Extract the (X, Y) coordinate from the center of the cell holding the provided text.  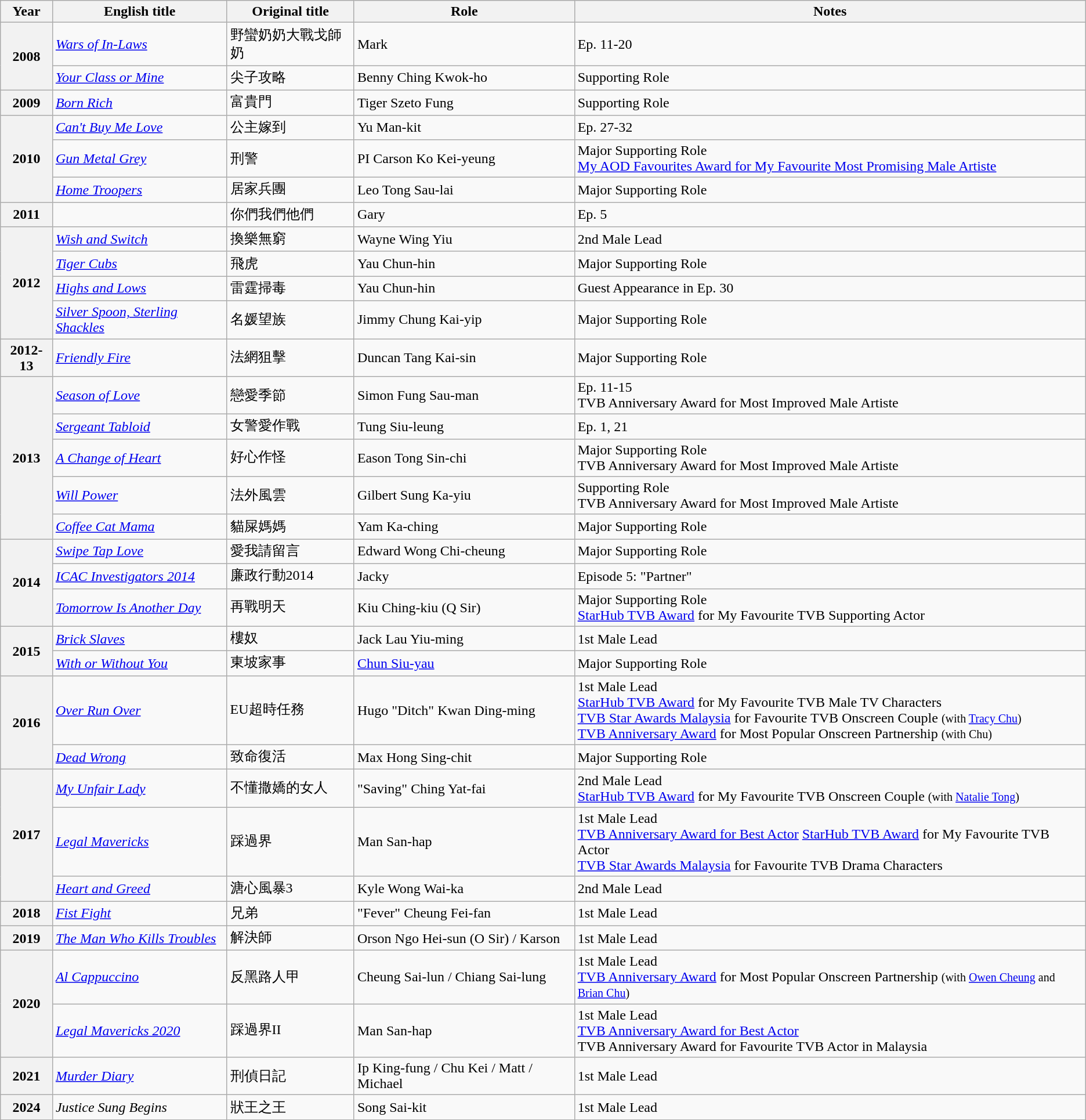
Dead Wrong (139, 757)
兄弟 (290, 913)
Major Supporting RoleTVB Anniversary Award for Most Improved Male Artiste (830, 457)
2015 (27, 651)
Your Class or Mine (139, 78)
Al Cappuccino (139, 977)
Ep. 11-20 (830, 44)
Supporting RoleTVB Anniversary Award for Most Improved Male Artiste (830, 496)
愛我請留言 (290, 551)
公主嫁到 (290, 128)
Eason Tong Sin-chi (464, 457)
Can't Buy Me Love (139, 128)
Kyle Wong Wai-ka (464, 889)
1st Male LeadTVB Anniversary Award for Most Popular Onscreen Partnership (with Owen Cheung and Brian Chu) (830, 977)
EU超時任務 (290, 710)
Will Power (139, 496)
尖子攻略 (290, 78)
踩過界 (290, 841)
Highs and Lows (139, 289)
PI Carson Ko Kei-yeung (464, 159)
好心作怪 (290, 457)
Chun Siu-yau (464, 664)
樓奴 (290, 638)
Over Run Over (139, 710)
2012-13 (27, 357)
溏心風暴3 (290, 889)
Ep. 27-32 (830, 128)
刑偵日記 (290, 1076)
Major Supporting RoleStarHub TVB Award for My Favourite TVB Supporting Actor (830, 607)
Tiger Szeto Fung (464, 102)
The Man Who Kills Troubles (139, 938)
Legal Mavericks (139, 841)
2017 (27, 836)
Simon Fung Sau-man (464, 396)
Friendly Fire (139, 357)
致命復活 (290, 757)
2018 (27, 913)
Major Supporting RoleMy AOD Favourites Award for My Favourite Most Promising Male Artiste (830, 159)
2014 (27, 583)
名媛望族 (290, 319)
2012 (27, 283)
Mark (464, 44)
戀愛季節 (290, 396)
2021 (27, 1076)
English title (139, 12)
Max Hong Sing-chit (464, 757)
Duncan Tang Kai-sin (464, 357)
Kiu Ching-kiu (Q Sir) (464, 607)
貓屎媽媽 (290, 527)
Brick Slaves (139, 638)
2008 (27, 57)
2016 (27, 722)
Tiger Cubs (139, 263)
居家兵團 (290, 190)
東坡家事 (290, 664)
狀王之王 (290, 1107)
Born Rich (139, 102)
換樂無窮 (290, 239)
1st Male LeadTVB Anniversary Award for Best ActorTVB Anniversary Award for Favourite TVB Actor in Malaysia (830, 1031)
My Unfair Lady (139, 788)
2013 (27, 458)
Original title (290, 12)
Leo Tong Sau-lai (464, 190)
2020 (27, 1004)
Gary (464, 215)
Jimmy Chung Kai-yip (464, 319)
Wayne Wing Yiu (464, 239)
Sergeant Tabloid (139, 427)
Ep. 11-15TVB Anniversary Award for Most Improved Male Artiste (830, 396)
Coffee Cat Mama (139, 527)
Notes (830, 12)
Ip King-fung / Chu Kei / Matt / Michael (464, 1076)
Wish and Switch (139, 239)
法外風雲 (290, 496)
Heart and Greed (139, 889)
Season of Love (139, 396)
2024 (27, 1107)
Benny Ching Kwok-ho (464, 78)
富貴門 (290, 102)
Yu Man-kit (464, 128)
Cheung Sai-lun / Chiang Sai-lung (464, 977)
Gun Metal Grey (139, 159)
Fist Fight (139, 913)
A Change of Heart (139, 457)
不懂撒嬌的女人 (290, 788)
Murder Diary (139, 1076)
Ep. 5 (830, 215)
2010 (27, 158)
2019 (27, 938)
2009 (27, 102)
Justice Sung Begins (139, 1107)
Legal Mavericks 2020 (139, 1031)
2011 (27, 215)
飛虎 (290, 263)
ICAC Investigators 2014 (139, 576)
With or Without You (139, 664)
你們我們他們 (290, 215)
Guest Appearance in Ep. 30 (830, 289)
Edward Wong Chi-cheung (464, 551)
刑警 (290, 159)
女警愛作戰 (290, 427)
"Fever" Cheung Fei-fan (464, 913)
Song Sai-kit (464, 1107)
Jack Lau Yiu-ming (464, 638)
踩過界II (290, 1031)
Tomorrow Is Another Day (139, 607)
法網狙擊 (290, 357)
Hugo "Ditch" Kwan Ding-ming (464, 710)
Wars of In-Laws (139, 44)
Year (27, 12)
Home Troopers (139, 190)
Role (464, 12)
Ep. 1, 21 (830, 427)
解決師 (290, 938)
2nd Male LeadStarHub TVB Award for My Favourite TVB Onscreen Couple (with Natalie Tong) (830, 788)
Gilbert Sung Ka-yiu (464, 496)
"Saving" Ching Yat-fai (464, 788)
Silver Spoon, Sterling Shackles (139, 319)
廉政行動2014 (290, 576)
野蠻奶奶大戰戈師奶 (290, 44)
反黑路人甲 (290, 977)
Episode 5: "Partner" (830, 576)
Yam Ka-ching (464, 527)
雷霆掃毒 (290, 289)
Orson Ngo Hei-sun (O Sir) / Karson (464, 938)
Jacky (464, 576)
Tung Siu-leung (464, 427)
再戰明天 (290, 607)
Swipe Tap Love (139, 551)
